Pinpoint the cell where the given text exists, returning its (x, y) midpoint coordinate. 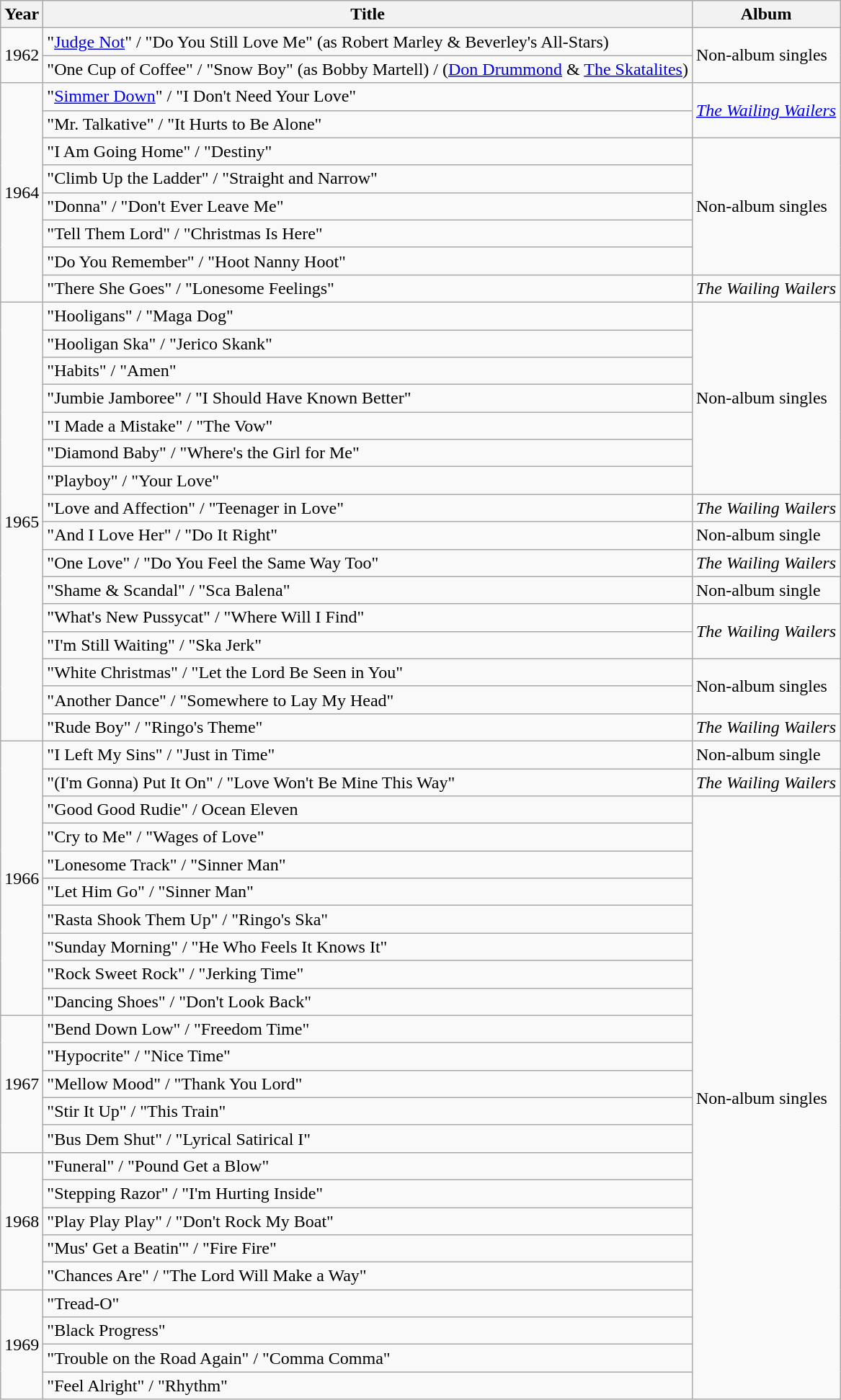
Year (22, 14)
"Mellow Mood" / "Thank You Lord" (368, 1084)
"Judge Not" / "Do You Still Love Me" (as Robert Marley & Beverley's All-Stars) (368, 42)
"Love and Affection" / "Teenager in Love" (368, 508)
"Rude Boy" / "Ringo's Theme" (368, 727)
"There She Goes" / "Lonesome Feelings" (368, 288)
1962 (22, 55)
"Bus Dem Shut" / "Lyrical Satirical I" (368, 1138)
"One Cup of Coffee" / "Snow Boy" (as Bobby Martell) / (Don Drummond & The Skatalites) (368, 69)
"What's New Pussycat" / "Where Will I Find" (368, 617)
Album (765, 14)
"Black Progress" (368, 1331)
1965 (22, 522)
"Hooligan Ska" / "Jerico Skank" (368, 344)
"Rock Sweet Rock" / "Jerking Time" (368, 974)
"Let Him Go" / "Sinner Man" (368, 892)
"Hypocrite" / "Nice Time" (368, 1056)
"Good Good Rudie" / Ocean Eleven (368, 810)
Title (368, 14)
"Mr. Talkative" / "It Hurts to Be Alone" (368, 124)
"Lonesome Track" / "Sinner Man" (368, 865)
"Play Play Play" / "Don't Rock My Boat" (368, 1221)
"Jumbie Jamboree" / "I Should Have Known Better" (368, 398)
"Habits" / "Amen" (368, 371)
"I'm Still Waiting" / "Ska Jerk" (368, 645)
"I Left My Sins" / "Just in Time" (368, 754)
1968 (22, 1221)
"Playboy" / "Your Love" (368, 481)
"Stir It Up" / "This Train" (368, 1111)
"One Love" / "Do You Feel the Same Way Too" (368, 563)
"Diamond Baby" / "Where's the Girl for Me" (368, 453)
"I Am Going Home" / "Destiny" (368, 151)
"Another Dance" / "Somewhere to Lay My Head" (368, 700)
"Sunday Morning" / "He Who Feels It Knows It" (368, 947)
"Donna" / "Don't Ever Leave Me" (368, 206)
"Tread-O" (368, 1303)
"Dancing Shoes" / "Don't Look Back" (368, 1002)
"Bend Down Low" / "Freedom Time" (368, 1029)
"Tell Them Lord" / "Christmas Is Here" (368, 233)
"Feel Alright" / "Rhythm" (368, 1386)
1969 (22, 1345)
1964 (22, 192)
"Climb Up the Ladder" / "Straight and Narrow" (368, 179)
"Simmer Down" / "I Don't Need Your Love" (368, 97)
"Hooligans" / "Maga Dog" (368, 316)
"White Christmas" / "Let the Lord Be Seen in You" (368, 672)
"Stepping Razor" / "I'm Hurting Inside" (368, 1193)
"Chances Are" / "The Lord Will Make a Way" (368, 1276)
"Trouble on the Road Again" / "Comma Comma" (368, 1358)
"Rasta Shook Them Up" / "Ringo's Ska" (368, 919)
"Cry to Me" / "Wages of Love" (368, 837)
1967 (22, 1084)
"And I Love Her" / "Do It Right" (368, 535)
1966 (22, 878)
"I Made a Mistake" / "The Vow" (368, 426)
"Shame & Scandal" / "Sca Balena" (368, 590)
"Mus' Get a Beatin'" / "Fire Fire" (368, 1249)
"(I'm Gonna) Put It On" / "Love Won't Be Mine This Way" (368, 782)
"Funeral" / "Pound Get a Blow" (368, 1166)
"Do You Remember" / "Hoot Nanny Hoot" (368, 261)
